Return the [X, Y] coordinate for the center point of the cell that contains the specified text.  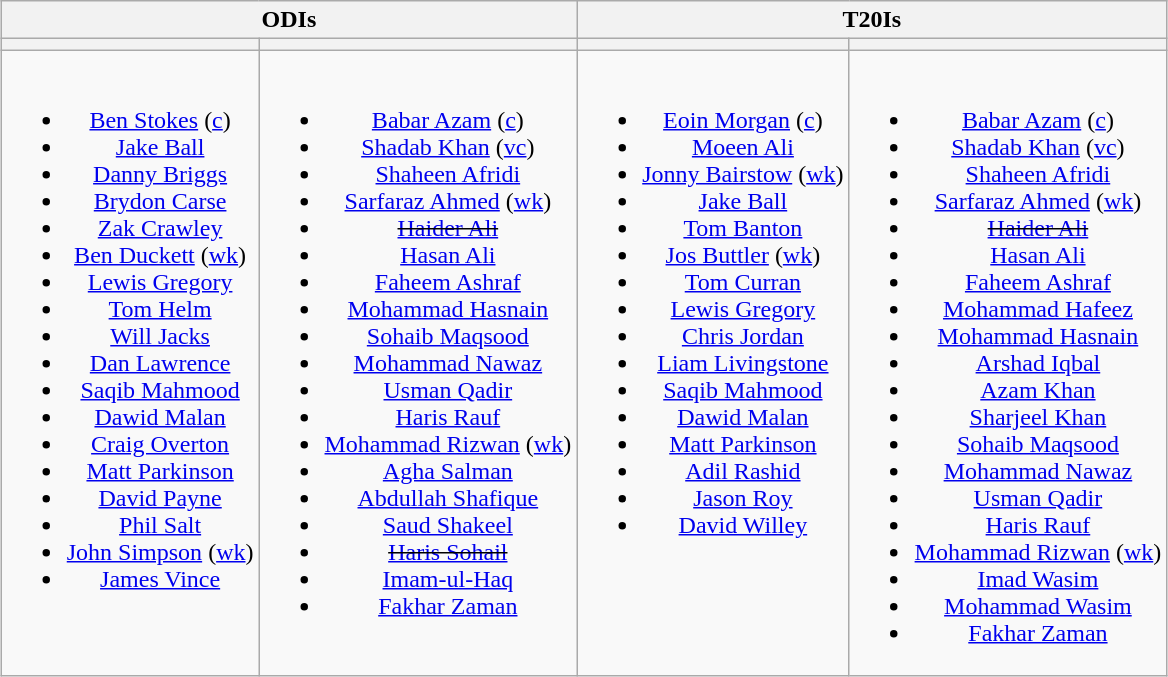
ODIs [288, 20]
T20Is [872, 20]
